From the cell containing the given text, extract its center point as [x, y] coordinate. 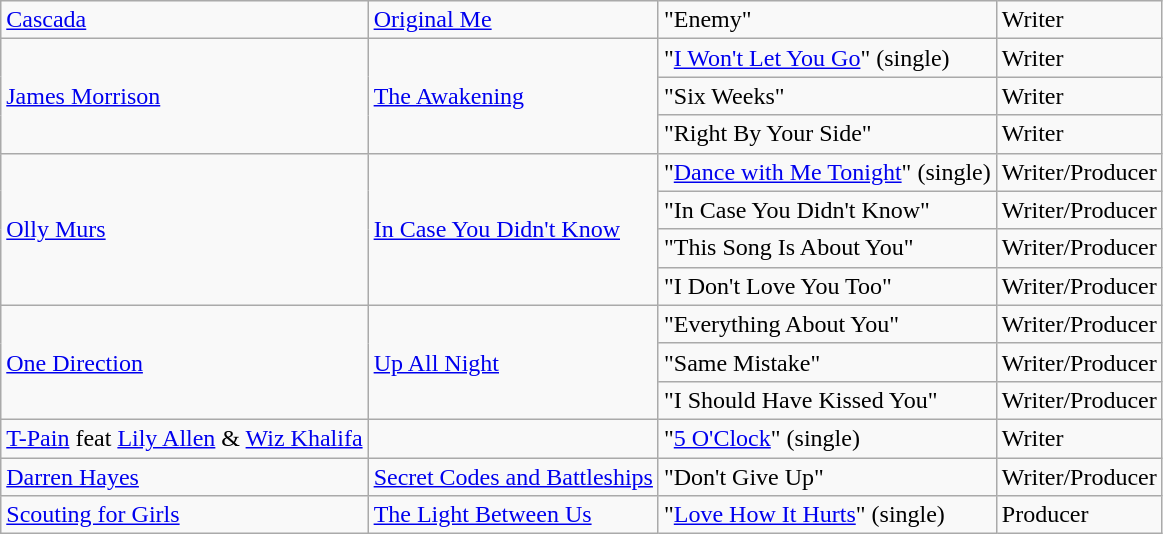
"Enemy" [827, 20]
"I Won't Let You Go" (single) [827, 58]
"Six Weeks" [827, 96]
The Awakening [513, 96]
"Same Mistake" [827, 362]
"I Don't Love You Too" [827, 286]
"Love How It Hurts" (single) [827, 515]
The Light Between Us [513, 515]
"5 O'Clock" (single) [827, 438]
"Don't Give Up" [827, 477]
T-Pain feat Lily Allen & Wiz Khalifa [184, 438]
Producer [1079, 515]
"This Song Is About You" [827, 248]
One Direction [184, 362]
Secret Codes and Battleships [513, 477]
"Right By Your Side" [827, 134]
Olly Murs [184, 229]
Original Me [513, 20]
Darren Hayes [184, 477]
In Case You Didn't Know [513, 229]
"I Should Have Kissed You" [827, 400]
Up All Night [513, 362]
James Morrison [184, 96]
"Everything About You" [827, 324]
Scouting for Girls [184, 515]
Cascada [184, 20]
"Dance with Me Tonight" (single) [827, 172]
"In Case You Didn't Know" [827, 210]
